Search for the cell housing the specified text and yield its (X, Y) center coordinate. 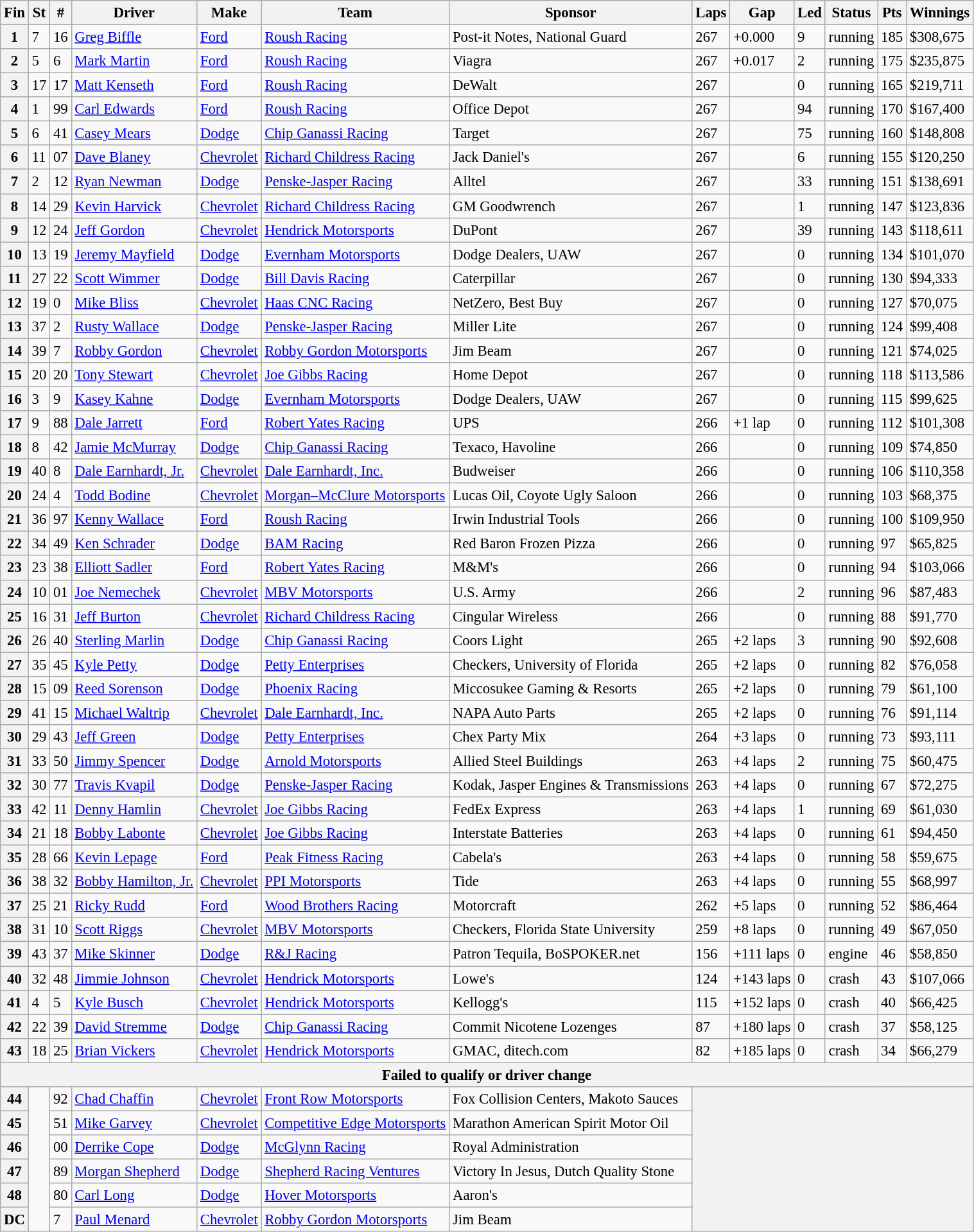
BAM Racing (356, 544)
Haas CNC Racing (356, 302)
130 (892, 278)
Status (851, 13)
Paul Menard (134, 1220)
McGlynn Racing (356, 1147)
PPI Motorsports (356, 881)
Competitive Edge Motorsports (356, 1123)
GM Goodwrench (571, 206)
$66,425 (940, 1002)
$91,770 (940, 616)
Checkers, Florida State University (571, 930)
$101,308 (940, 423)
David Stremme (134, 1027)
$58,850 (940, 954)
118 (892, 375)
$74,850 (940, 447)
$92,608 (940, 640)
Checkers, University of Florida (571, 664)
Carl Long (134, 1195)
44 (15, 1099)
80 (60, 1195)
73 (892, 737)
Hover Motorsports (356, 1195)
Elliott Sadler (134, 568)
$91,114 (940, 713)
Ken Schrader (134, 544)
Jack Daniel's (571, 157)
Peak Fitness Racing (356, 858)
55 (892, 881)
Tony Stewart (134, 375)
+0.017 (762, 61)
Brian Vickers (134, 1050)
Allied Steel Buildings (571, 761)
Kyle Busch (134, 1002)
$120,250 (940, 157)
Kellogg's (571, 1002)
Mark Martin (134, 61)
Target (571, 134)
R&J Racing (356, 954)
FedEx Express (571, 810)
$87,483 (940, 592)
NetZero, Best Buy (571, 302)
96 (892, 592)
Miller Lite (571, 327)
UPS (571, 423)
Pts (892, 13)
Sterling Marlin (134, 640)
185 (892, 37)
$65,825 (940, 544)
Lucas Oil, Coyote Ugly Saloon (571, 496)
$70,075 (940, 302)
165 (892, 85)
Budweiser (571, 471)
Robby Gordon (134, 351)
170 (892, 109)
+180 laps (762, 1027)
Jimmy Spencer (134, 761)
Kevin Harvick (134, 206)
$148,808 (940, 134)
87 (711, 1027)
Winnings (940, 13)
00 (60, 1147)
+143 laps (762, 978)
$61,030 (940, 810)
Led (810, 13)
Kevin Lepage (134, 858)
Ricky Rudd (134, 906)
Lowe's (571, 978)
Bobby Hamilton, Jr. (134, 881)
50 (60, 761)
109 (892, 447)
Scott Riggs (134, 930)
Cingular Wireless (571, 616)
Scott Wimmer (134, 278)
Derrike Cope (134, 1147)
Kodak, Jasper Engines & Transmissions (571, 785)
$72,275 (940, 785)
Jimmie Johnson (134, 978)
$93,111 (940, 737)
134 (892, 254)
Rusty Wallace (134, 327)
61 (892, 833)
Caterpillar (571, 278)
Team (356, 13)
Bill Davis Racing (356, 278)
$123,836 (940, 206)
Marathon American Spirit Motor Oil (571, 1123)
77 (60, 785)
Red Baron Frozen Pizza (571, 544)
$76,058 (940, 664)
09 (60, 689)
$167,400 (940, 109)
+8 laps (762, 930)
$60,475 (940, 761)
Reed Sorenson (134, 689)
DeWalt (571, 85)
Travis Kvapil (134, 785)
+5 laps (762, 906)
DuPont (571, 230)
NAPA Auto Parts (571, 713)
$58,125 (940, 1027)
Kasey Kahne (134, 399)
262 (711, 906)
Tide (571, 881)
Alltel (571, 182)
Joe Nemechek (134, 592)
147 (892, 206)
100 (892, 519)
Mike Bliss (134, 302)
Denny Hamlin (134, 810)
106 (892, 471)
$99,625 (940, 399)
47 (15, 1171)
155 (892, 157)
$110,358 (940, 471)
Gap (762, 13)
$67,050 (940, 930)
$103,066 (940, 568)
St (39, 13)
Kyle Petty (134, 664)
Home Depot (571, 375)
+185 laps (762, 1050)
$113,586 (940, 375)
112 (892, 423)
89 (60, 1171)
Commit Nicotene Lozenges (571, 1027)
Mike Garvey (134, 1123)
DC (15, 1220)
Victory In Jesus, Dutch Quality Stone (571, 1171)
Patron Tequila, BoSPOKER.net (571, 954)
Front Row Motorsports (356, 1099)
264 (711, 737)
Cabela's (571, 858)
$235,875 (940, 61)
Jamie McMurray (134, 447)
GMAC, ditech.com (571, 1050)
U.S. Army (571, 592)
156 (711, 954)
Interstate Batteries (571, 833)
Wood Brothers Racing (356, 906)
Chad Chaffin (134, 1099)
$219,711 (940, 85)
76 (892, 713)
+152 laps (762, 1002)
103 (892, 496)
Aaron's (571, 1195)
+3 laps (762, 737)
151 (892, 182)
69 (892, 810)
Dale Jarrett (134, 423)
$138,691 (940, 182)
07 (60, 157)
+0.000 (762, 37)
Bobby Labonte (134, 833)
Jeremy Mayfield (134, 254)
Chex Party Mix (571, 737)
$107,066 (940, 978)
58 (892, 858)
+111 laps (762, 954)
Matt Kenseth (134, 85)
259 (711, 930)
51 (60, 1123)
Royal Administration (571, 1147)
Dale Earnhardt, Jr. (134, 471)
121 (892, 351)
90 (892, 640)
Carl Edwards (134, 109)
Jeff Gordon (134, 230)
79 (892, 689)
Fin (15, 13)
Jeff Burton (134, 616)
$59,675 (940, 858)
Morgan–McClure Motorsports (356, 496)
160 (892, 134)
Driver (134, 13)
# (60, 13)
Make (229, 13)
Office Depot (571, 109)
$66,279 (940, 1050)
Jeff Green (134, 737)
143 (892, 230)
Miccosukee Gaming & Resorts (571, 689)
$68,997 (940, 881)
67 (892, 785)
Coors Light (571, 640)
Phoenix Racing (356, 689)
Mike Skinner (134, 954)
$68,375 (940, 496)
Irwin Industrial Tools (571, 519)
$74,025 (940, 351)
M&M's (571, 568)
Ryan Newman (134, 182)
Morgan Shepherd (134, 1171)
66 (60, 858)
Arnold Motorsports (356, 761)
$94,333 (940, 278)
Sponsor (571, 13)
$308,675 (940, 37)
Dave Blaney (134, 157)
$101,070 (940, 254)
92 (60, 1099)
Todd Bodine (134, 496)
Greg Biffle (134, 37)
Shepherd Racing Ventures (356, 1171)
$94,450 (940, 833)
+1 lap (762, 423)
Viagra (571, 61)
52 (892, 906)
175 (892, 61)
$86,464 (940, 906)
$118,611 (940, 230)
Laps (711, 13)
Texaco, Havoline (571, 447)
127 (892, 302)
01 (60, 592)
Kenny Wallace (134, 519)
Casey Mears (134, 134)
$99,408 (940, 327)
$61,100 (940, 689)
Post-it Notes, National Guard (571, 37)
engine (851, 954)
Michael Waltrip (134, 713)
Failed to qualify or driver change (487, 1075)
99 (60, 109)
$109,950 (940, 519)
Fox Collision Centers, Makoto Sauces (571, 1099)
Motorcraft (571, 906)
